For the text-containing cell, return its midpoint in (x, y) coordinate format. 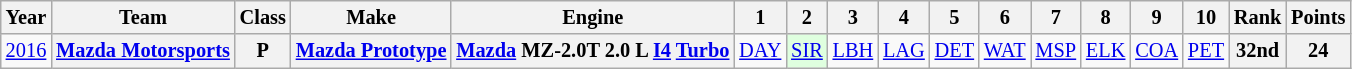
WAT (1005, 51)
9 (1156, 17)
Mazda Prototype (371, 51)
DET (954, 51)
P (263, 51)
Class (263, 17)
7 (1056, 17)
1 (760, 17)
Points (1318, 17)
COA (1156, 51)
Mazda MZ-2.0T 2.0 L I4 Turbo (592, 51)
Year (26, 17)
5 (954, 17)
2016 (26, 51)
6 (1005, 17)
Rank (1258, 17)
Mazda Motorsports (143, 51)
Make (371, 17)
ELK (1106, 51)
24 (1318, 51)
10 (1206, 17)
Engine (592, 17)
MSP (1056, 51)
PET (1206, 51)
3 (853, 17)
LBH (853, 51)
SIR (806, 51)
32nd (1258, 51)
Team (143, 17)
LAG (904, 51)
DAY (760, 51)
8 (1106, 17)
2 (806, 17)
4 (904, 17)
